Pinpoint the cell where the given text exists, returning its [x, y] midpoint coordinate. 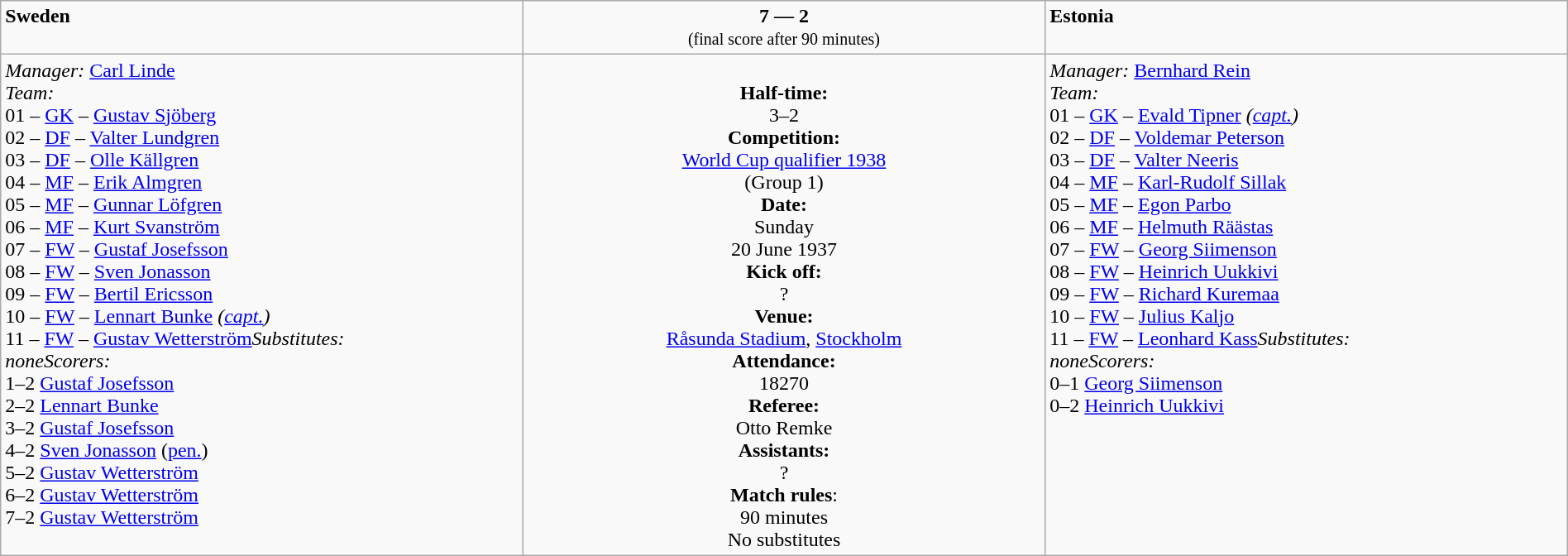
7 — 2(final score after 90 minutes) [784, 28]
Sweden [262, 28]
Estonia [1307, 28]
